Determine the [x, y] coordinate at the center of the cell enclosing the given text.  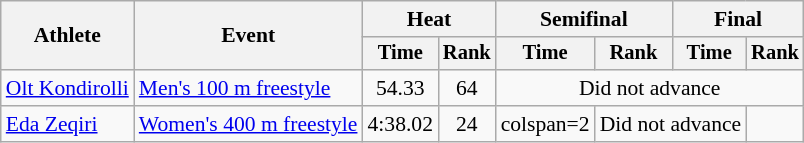
Olt Kondirolli [68, 88]
Event [248, 36]
4:38.02 [400, 124]
Heat [430, 19]
54.33 [400, 88]
Athlete [68, 36]
Semifinal [584, 19]
64 [467, 88]
Final [738, 19]
colspan=2 [546, 124]
Eda Zeqiri [68, 124]
Men's 100 m freestyle [248, 88]
Women's 400 m freestyle [248, 124]
24 [467, 124]
